Scan for the cell matching the given text and deliver its [X, Y] coordinate at center. 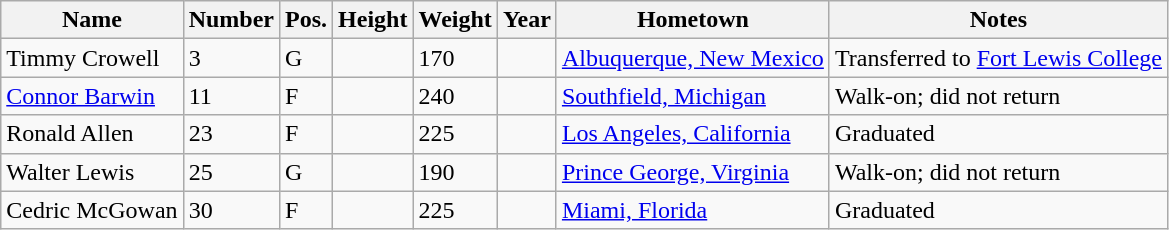
Miami, Florida [692, 210]
Weight [455, 20]
Year [526, 20]
Name [92, 20]
11 [231, 96]
Walter Lewis [92, 172]
Number [231, 20]
Connor Barwin [92, 96]
3 [231, 58]
Prince George, Virginia [692, 172]
Height [373, 20]
Pos. [306, 20]
Cedric McGowan [92, 210]
Notes [998, 20]
Timmy Crowell [92, 58]
Transferred to Fort Lewis College [998, 58]
Albuquerque, New Mexico [692, 58]
30 [231, 210]
170 [455, 58]
Hometown [692, 20]
23 [231, 134]
Ronald Allen [92, 134]
25 [231, 172]
Los Angeles, California [692, 134]
190 [455, 172]
240 [455, 96]
Southfield, Michigan [692, 96]
